Search for the cell housing the specified text and yield its (x, y) center coordinate. 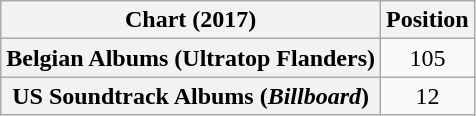
105 (428, 58)
Position (428, 20)
Belgian Albums (Ultratop Flanders) (191, 58)
Chart (2017) (191, 20)
12 (428, 96)
US Soundtrack Albums (Billboard) (191, 96)
